Find where the given text appears and provide that cell's center as [x, y] coordinate. 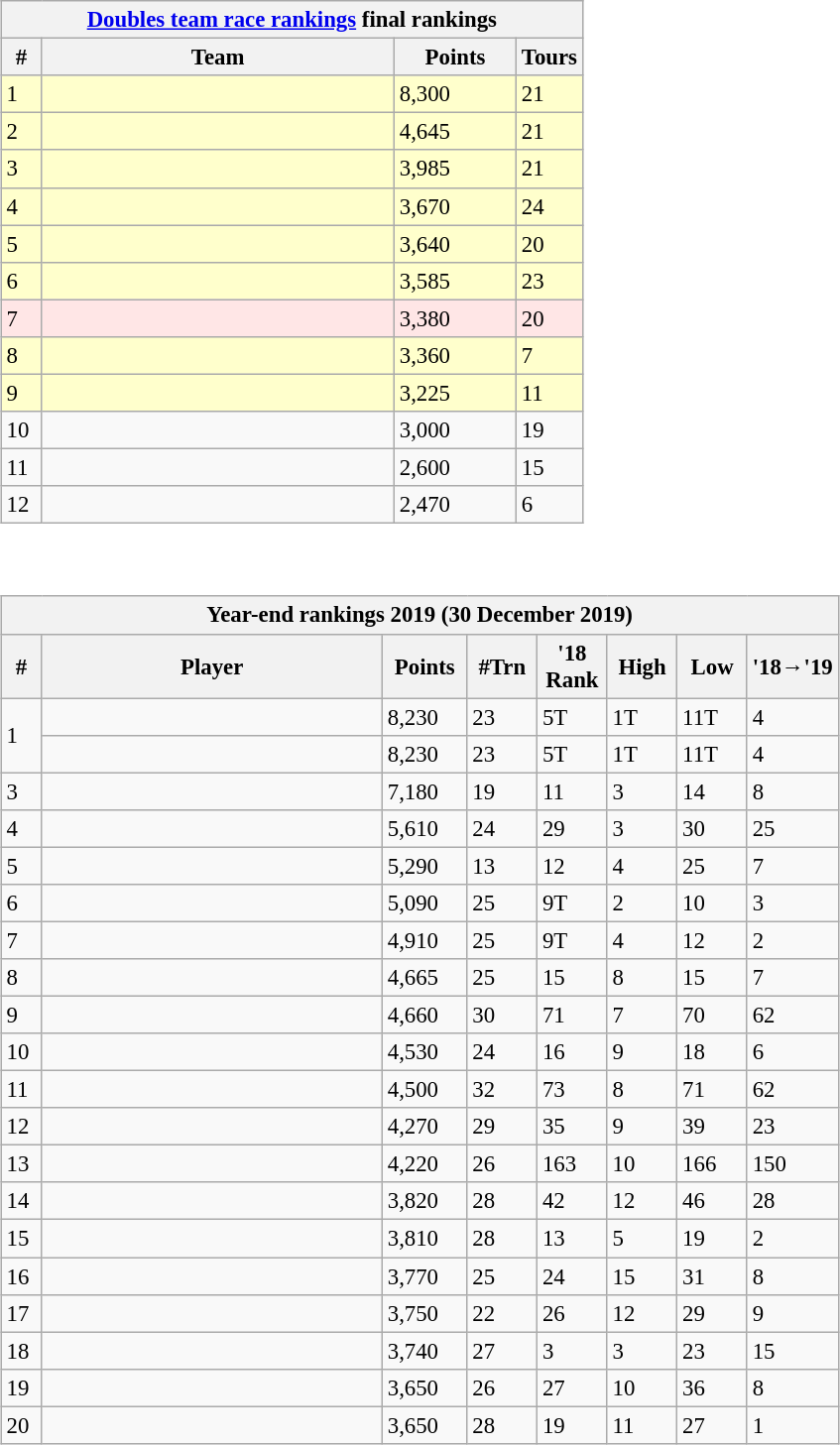
5,090 [424, 903]
150 [792, 1164]
'18→'19 [792, 666]
3,810 [424, 1239]
2,470 [454, 505]
3,000 [454, 430]
3,585 [454, 281]
3,770 [424, 1276]
70 [712, 1015]
17 [22, 1313]
4,500 [424, 1090]
7,180 [424, 791]
Doubles team race rankings final rankings [292, 20]
3,740 [424, 1351]
Player [212, 666]
35 [573, 1127]
46 [712, 1201]
3,750 [424, 1313]
42 [573, 1201]
4,665 [424, 978]
3,380 [454, 318]
166 [712, 1164]
22 [502, 1313]
Low [712, 666]
4,910 [424, 940]
High [643, 666]
4,530 [424, 1052]
5,290 [424, 866]
3,820 [424, 1201]
4,660 [424, 1015]
31 [712, 1276]
3,640 [454, 244]
Tours [549, 58]
Year-end rankings 2019 (30 December 2019) [420, 615]
163 [573, 1164]
4,220 [424, 1164]
4,645 [454, 132]
3,670 [454, 206]
39 [712, 1127]
8,300 [454, 94]
5,610 [424, 828]
3,360 [454, 355]
'18 Rank [573, 666]
73 [573, 1090]
36 [712, 1387]
3,985 [454, 169]
32 [502, 1090]
3,225 [454, 393]
4,270 [424, 1127]
2,600 [454, 467]
#Trn [502, 666]
Team [218, 58]
